Pinpoint the cell where the given text exists, returning its (x, y) midpoint coordinate. 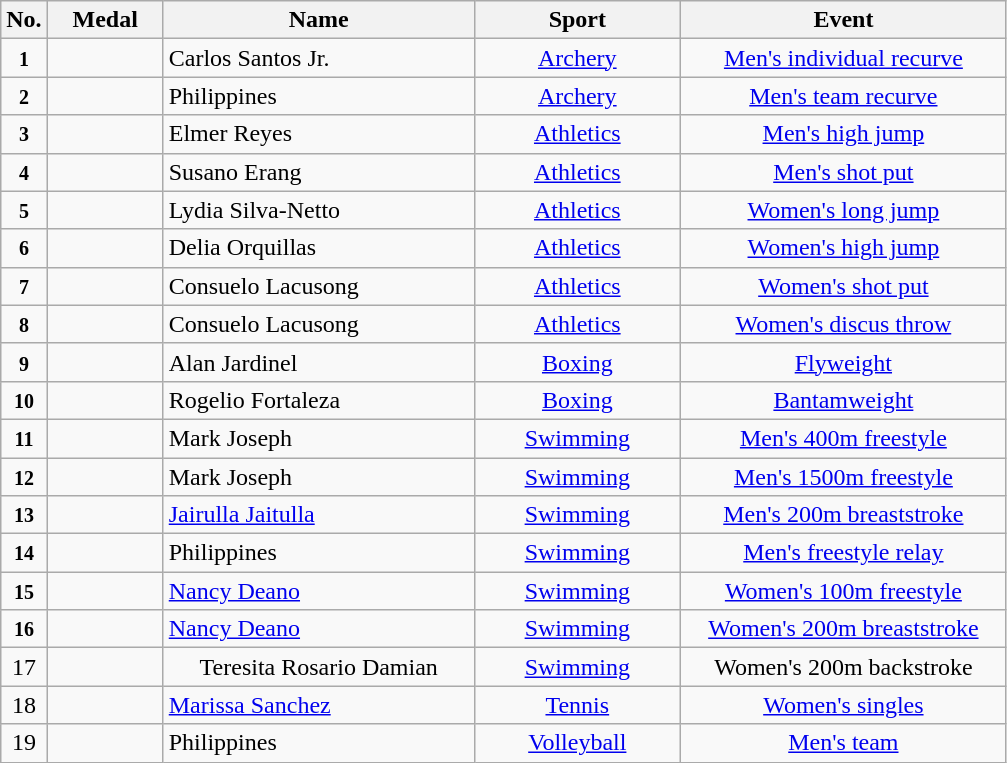
Volleyball (577, 743)
Delia Orquillas (318, 248)
Men's 200m breaststroke (843, 515)
Women's 100m freestyle (843, 591)
12 (24, 477)
18 (24, 705)
Men's 1500m freestyle (843, 477)
Lydia Silva-Netto (318, 210)
1 (24, 58)
16 (24, 629)
Susano Erang (318, 172)
10 (24, 400)
No. (24, 20)
6 (24, 248)
Women's singles (843, 705)
11 (24, 438)
13 (24, 515)
Men's 400m freestyle (843, 438)
Medal (105, 20)
4 (24, 172)
7 (24, 286)
Men's team recurve (843, 96)
17 (24, 667)
Men's shot put (843, 172)
Women's high jump (843, 248)
Flyweight (843, 362)
Event (843, 20)
2 (24, 96)
14 (24, 553)
Women's long jump (843, 210)
9 (24, 362)
Marissa Sanchez (318, 705)
15 (24, 591)
Men's team (843, 743)
Elmer Reyes (318, 134)
Men's high jump (843, 134)
Rogelio Fortaleza (318, 400)
Women's shot put (843, 286)
Men's individual recurve (843, 58)
Women's 200m backstroke (843, 667)
Jairulla Jaitulla (318, 515)
8 (24, 324)
Name (318, 20)
19 (24, 743)
3 (24, 134)
Carlos Santos Jr. (318, 58)
Bantamweight (843, 400)
5 (24, 210)
Women's discus throw (843, 324)
Alan Jardinel (318, 362)
Teresita Rosario Damian (318, 667)
Women's 200m breaststroke (843, 629)
Sport (577, 20)
Tennis (577, 705)
Men's freestyle relay (843, 553)
